Locate the cell with the specified text and output its [X, Y] center coordinate. 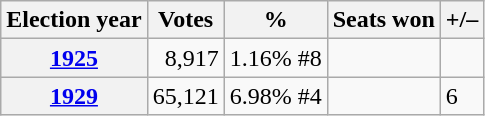
8,917 [186, 58]
% [276, 20]
1925 [74, 58]
6.98% #4 [276, 96]
1929 [74, 96]
65,121 [186, 96]
+/– [462, 20]
1.16% #8 [276, 58]
6 [462, 96]
Seats won [384, 20]
Election year [74, 20]
Votes [186, 20]
